Output the [X, Y] coordinate of the center of the cell containing the given text.  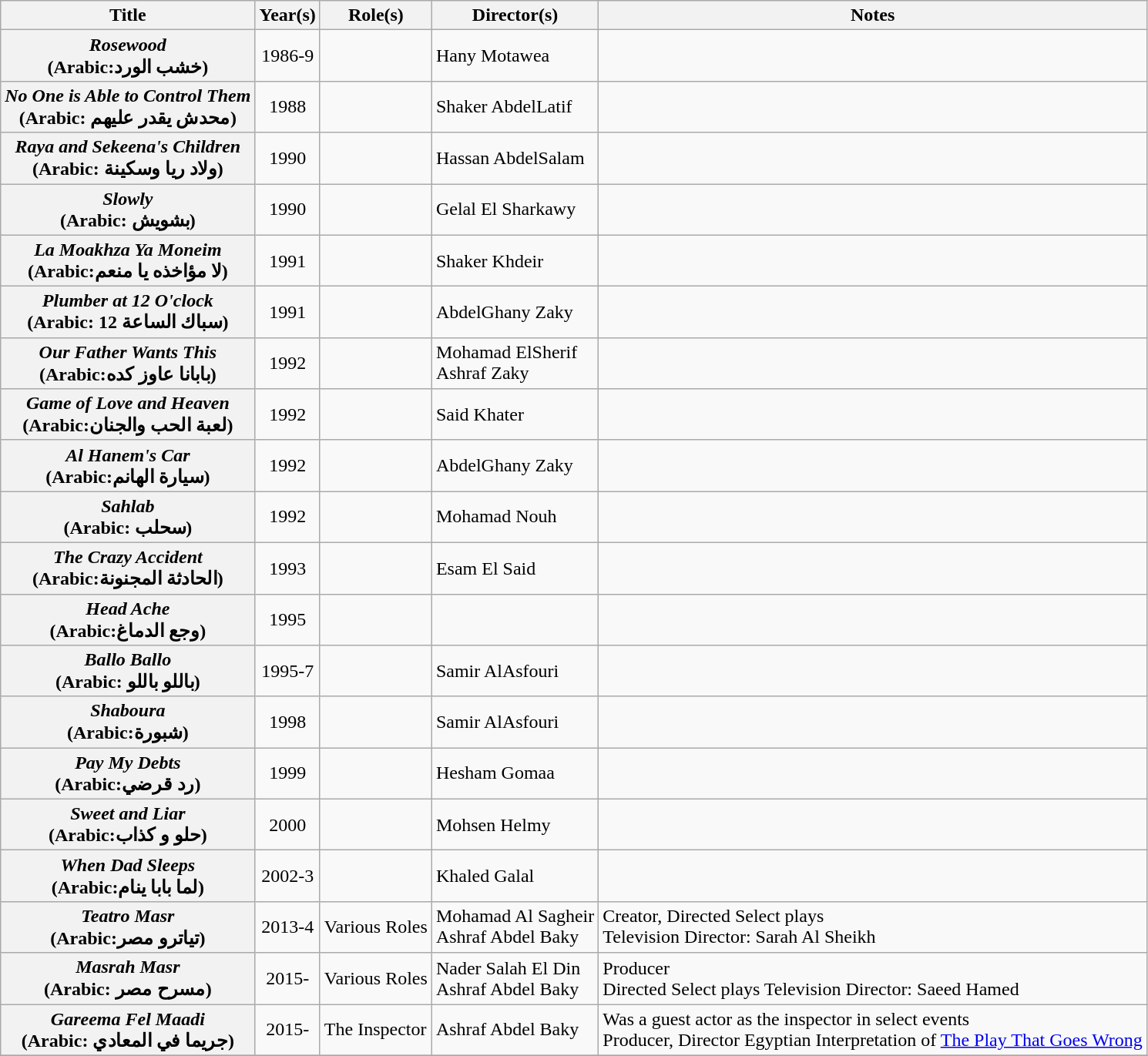
1986-9 [287, 55]
Game of Love and Heaven(Arabic:لعبة الحب والجنان) [128, 414]
Our Father Wants This(Arabic:بابانا عاوز كده) [128, 364]
Mohamad Al SagheirAshraf Abdel Baky [515, 927]
2000 [287, 824]
When Dad Sleeps(Arabic:لما بابا ينام) [128, 877]
The Crazy Accident(Arabic:الحادثة المجنونة) [128, 568]
Mohamad Nouh [515, 518]
1995 [287, 619]
Raya and Sekeena's Children(Arabic: ولاد ريا وسكينة) [128, 159]
Role(s) [376, 15]
Sweet and Liar(Arabic:حلو و كذاب) [128, 824]
Sahlab(Arabic: سحلب) [128, 518]
Pay My Debts(Arabic:رد قرضي) [128, 773]
1995-7 [287, 672]
Al Hanem's Car(Arabic:سيارة الهانم) [128, 465]
The Inspector [376, 1031]
2013-4 [287, 927]
Teatro Masr(Arabic:تياترو مصر) [128, 927]
Was a guest actor as the inspector in select eventsProducer, Director Egyptian Interpretation of The Play That Goes Wrong [873, 1031]
Head Ache(Arabic:وجع الدماغ) [128, 619]
Creator, Directed Select playsTelevision Director: Sarah Al Sheikh [873, 927]
Notes [873, 15]
Plumber at 12 O'clock(Arabic: سباك الساعة 12) [128, 313]
Rosewood(Arabic:خشب الورد) [128, 55]
Slowly(Arabic: بشويش) [128, 210]
Hassan AbdelSalam [515, 159]
No One is Able to Control Them(Arabic: محدش يقدر عليهم) [128, 106]
Khaled Galal [515, 877]
Shaker AbdelLatif [515, 106]
Masrah Masr(Arabic: مسرح مصر) [128, 978]
Title [128, 15]
1988 [287, 106]
Gelal El Sharkawy [515, 210]
Esam El Said [515, 568]
Said Khater [515, 414]
Gareema Fel Maadi(Arabic: جريما في المعادي) [128, 1031]
Shaker Khdeir [515, 260]
2002-3 [287, 877]
Director(s) [515, 15]
Year(s) [287, 15]
1993 [287, 568]
Nader Salah El DinAshraf Abdel Baky [515, 978]
ProducerDirected Select plays Television Director: Saeed Hamed [873, 978]
1999 [287, 773]
Mohamad ElSherifAshraf Zaky [515, 364]
Mohsen Helmy [515, 824]
Hany Motawea [515, 55]
Hesham Gomaa [515, 773]
1998 [287, 722]
Ashraf Abdel Baky [515, 1031]
Shaboura(Arabic:شبورة) [128, 722]
Ballo Ballo(Arabic: باللو باللو) [128, 672]
La Moakhza Ya Moneim(Arabic:لا مؤاخذه يا منعم) [128, 260]
